Locate the cell with the specified text and output its (X, Y) center coordinate. 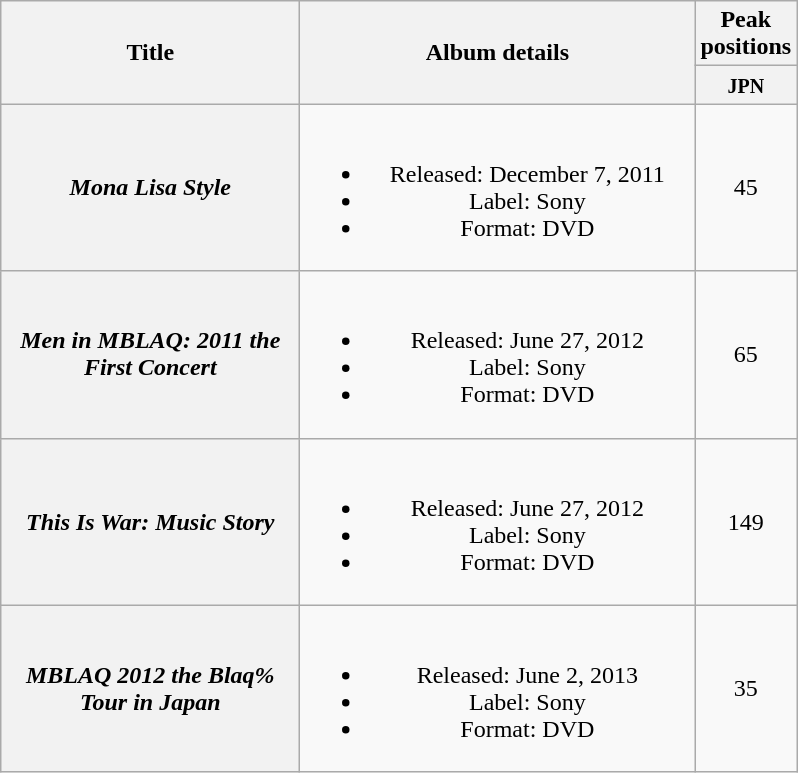
MBLAQ 2012 the Blaq% Tour in Japan (150, 688)
Mona Lisa Style (150, 188)
Men in MBLAQ: 2011 the First Concert (150, 354)
This Is War: Music Story (150, 522)
Released: December 7, 2011Label: SonyFormat: DVD (498, 188)
Peak positions (746, 34)
149 (746, 522)
Title (150, 52)
JPN (746, 85)
Album details (498, 52)
65 (746, 354)
Released: June 2, 2013Label: SonyFormat: DVD (498, 688)
45 (746, 188)
35 (746, 688)
